For the text-containing cell, return its midpoint in (x, y) coordinate format. 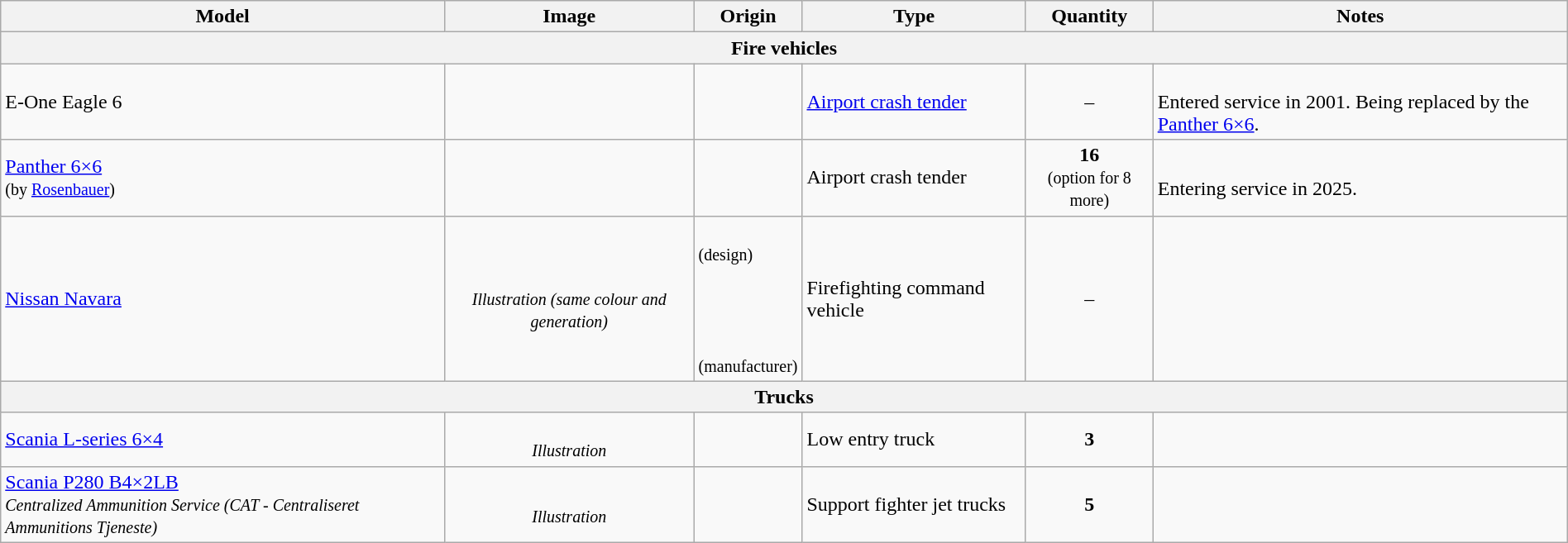
5 (1089, 504)
Support fighter jet trucks (914, 504)
Quantity (1089, 17)
Entered service in 2001. Being replaced by the Panther 6×6. (1360, 102)
(design)(manufacturer) (748, 298)
Trucks (784, 397)
Firefighting command vehicle (914, 298)
Scania P280 B4×2LBCentralized Ammunition Service (CAT - Centraliseret Ammunitions Tjeneste) (223, 504)
Notes (1360, 17)
Scania L-series 6×4 (223, 440)
Type (914, 17)
Image (569, 17)
Nissan Navara (223, 298)
Illustration (same colour and generation) (569, 298)
16(option for 8 more) (1089, 178)
Panther 6×6(by Rosenbauer) (223, 178)
3 (1089, 440)
Low entry truck (914, 440)
Fire vehicles (784, 48)
E-One Eagle 6 (223, 102)
Origin (748, 17)
Model (223, 17)
Entering service in 2025. (1360, 178)
